Scan for the cell matching the given text and deliver its [x, y] coordinate at center. 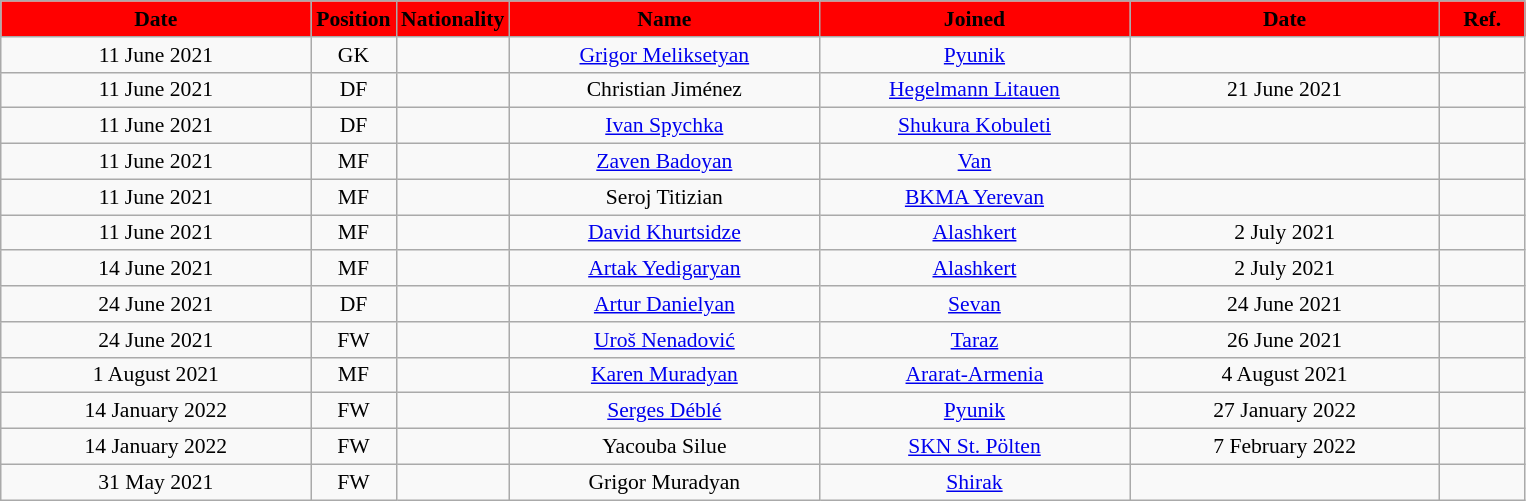
Grigor Muradyan [664, 482]
Sevan [974, 304]
4 August 2021 [1285, 375]
7 February 2022 [1285, 447]
27 January 2022 [1285, 411]
Karen Muradyan [664, 375]
14 June 2021 [156, 269]
Zaven Badoyan [664, 162]
BKMA Yerevan [974, 197]
26 June 2021 [1285, 340]
Taraz [974, 340]
GK [354, 55]
Serges Déblé [664, 411]
Shirak [974, 482]
Seroj Titizian [664, 197]
Ararat-Armenia [974, 375]
Hegelmann Litauen [974, 90]
Yacouba Silue [664, 447]
21 June 2021 [1285, 90]
Van [974, 162]
Nationality [452, 19]
Ivan Spychka [664, 126]
31 May 2021 [156, 482]
Position [354, 19]
Grigor Meliksetyan [664, 55]
Ref. [1482, 19]
Name [664, 19]
Joined [974, 19]
Uroš Nenadović [664, 340]
Artak Yedigaryan [664, 269]
Shukura Kobuleti [974, 126]
Artur Danielyan [664, 304]
David Khurtsidze [664, 233]
1 August 2021 [156, 375]
SKN St. Pölten [974, 447]
Christian Jiménez [664, 90]
